Capture the cell that displays the provided text and extract its [X, Y] central coordinate. 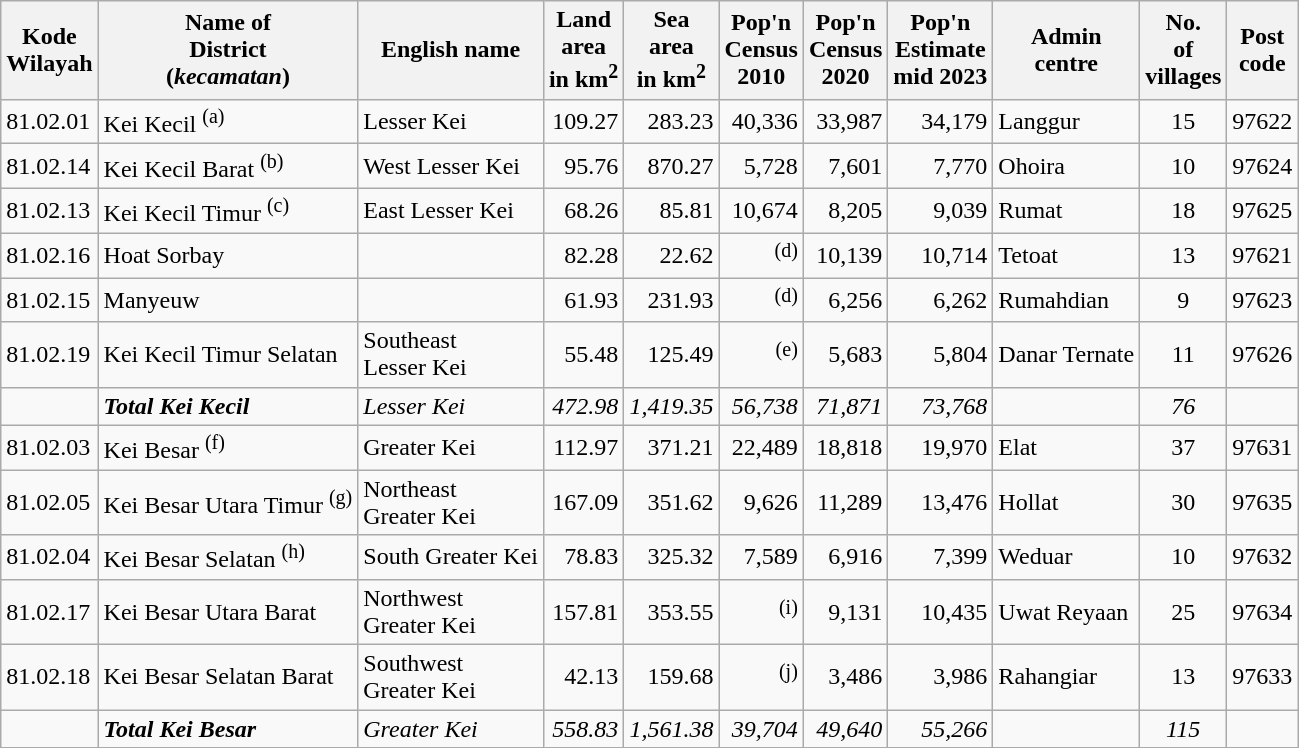
Kei Besar Utara Timur (g) [228, 502]
Rumat [1066, 210]
Hoat Sorbay [228, 256]
81.02.18 [50, 676]
Langgur [1066, 122]
Admincentre [1066, 50]
22.62 [672, 256]
558.83 [583, 729]
Kei Kecil Barat (b) [228, 166]
25 [1184, 612]
61.93 [583, 300]
Rumahdian [1066, 300]
Hollat [1066, 502]
Tetoat [1066, 256]
81.02.13 [50, 210]
Kei Besar Utara Barat [228, 612]
97634 [1262, 612]
55,266 [940, 729]
Seaareain km2 [672, 50]
34,179 [940, 122]
157.81 [583, 612]
6,916 [845, 558]
115 [1184, 729]
125.49 [672, 354]
English name [451, 50]
5,728 [761, 166]
325.32 [672, 558]
Ohoira [1066, 166]
Northwest Greater Kei [451, 612]
81.02.14 [50, 166]
Southwest Greater Kei [451, 676]
Kei Besar Selatan Barat [228, 676]
85.81 [672, 210]
55.48 [583, 354]
56,738 [761, 406]
South Greater Kei [451, 558]
8,205 [845, 210]
73,768 [940, 406]
Pop'nEstimatemid 2023 [940, 50]
9,131 [845, 612]
97622 [1262, 122]
No. ofvillages [1184, 50]
231.93 [672, 300]
39,704 [761, 729]
East Lesser Kei [451, 210]
3,486 [845, 676]
40,336 [761, 122]
15 [1184, 122]
22,489 [761, 448]
81.02.16 [50, 256]
13,476 [940, 502]
30 [1184, 502]
81.02.03 [50, 448]
78.83 [583, 558]
37 [1184, 448]
Kode Wilayah [50, 50]
10,674 [761, 210]
Kei Besar Selatan (h) [228, 558]
81.02.19 [50, 354]
97626 [1262, 354]
West Lesser Kei [451, 166]
5,804 [940, 354]
97625 [1262, 210]
49,640 [845, 729]
18,818 [845, 448]
Southeast Lesser Kei [451, 354]
10,714 [940, 256]
(i) [761, 612]
Total Kei Kecil [228, 406]
167.09 [583, 502]
33,987 [845, 122]
1,561.38 [672, 729]
97631 [1262, 448]
3,986 [940, 676]
9,039 [940, 210]
Danar Ternate [1066, 354]
6,256 [845, 300]
351.62 [672, 502]
Pop'nCensus2020 [845, 50]
11 [1184, 354]
18 [1184, 210]
Kei Kecil Timur Selatan [228, 354]
97635 [1262, 502]
7,770 [940, 166]
81.02.15 [50, 300]
6,262 [940, 300]
Landareain km2 [583, 50]
112.97 [583, 448]
42.13 [583, 676]
10,139 [845, 256]
(j) [761, 676]
Elat [1066, 448]
472.98 [583, 406]
95.76 [583, 166]
Northeast Greater Kei [451, 502]
Pop'nCensus2010 [761, 50]
(e) [761, 354]
Uwat Reyaan [1066, 612]
7,589 [761, 558]
76 [1184, 406]
371.21 [672, 448]
Kei Besar (f) [228, 448]
9,626 [761, 502]
283.23 [672, 122]
Name ofDistrict(kecamatan) [228, 50]
10,435 [940, 612]
5,683 [845, 354]
870.27 [672, 166]
81.02.05 [50, 502]
68.26 [583, 210]
11,289 [845, 502]
Kei Kecil Timur (c) [228, 210]
7,601 [845, 166]
Manyeuw [228, 300]
97633 [1262, 676]
Total Kei Besar [228, 729]
97623 [1262, 300]
81.02.04 [50, 558]
82.28 [583, 256]
81.02.17 [50, 612]
97624 [1262, 166]
1,419.35 [672, 406]
Postcode [1262, 50]
97621 [1262, 256]
7,399 [940, 558]
353.55 [672, 612]
Kei Kecil (a) [228, 122]
159.68 [672, 676]
71,871 [845, 406]
Rahangiar [1066, 676]
19,970 [940, 448]
97632 [1262, 558]
81.02.01 [50, 122]
9 [1184, 300]
Weduar [1066, 558]
109.27 [583, 122]
